Output the (X, Y) coordinate of the center of the cell containing the given text.  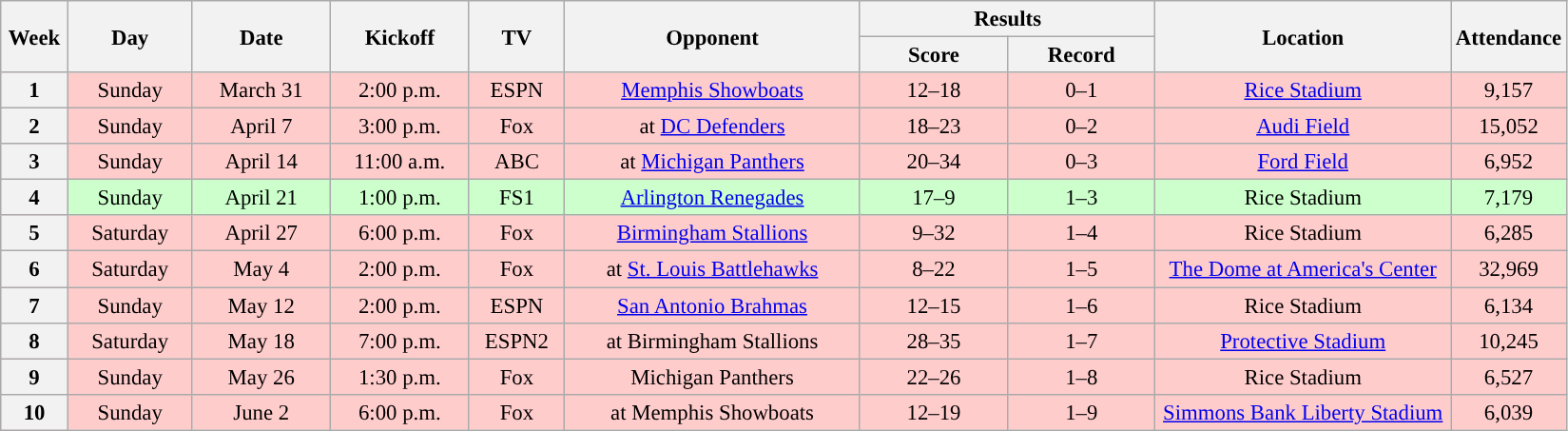
7 (34, 305)
6,039 (1509, 412)
2 (34, 127)
ABC (517, 162)
May 12 (261, 305)
May 4 (261, 269)
32,969 (1509, 269)
10 (34, 412)
12–18 (934, 90)
1–6 (1082, 305)
June 2 (261, 412)
TV (517, 36)
6,285 (1509, 233)
Score (934, 55)
7:00 p.m. (400, 341)
Record (1082, 55)
San Antonio Brahmas (713, 305)
April 7 (261, 127)
9 (34, 377)
April 27 (261, 233)
Results (1008, 19)
at DC Defenders (713, 127)
at Birmingham Stallions (713, 341)
6,952 (1509, 162)
Location (1303, 36)
Audi Field (1303, 127)
10,245 (1509, 341)
1–3 (1082, 198)
Michigan Panthers (713, 377)
1–8 (1082, 377)
1–4 (1082, 233)
1:00 p.m. (400, 198)
20–34 (934, 162)
at Memphis Showboats (713, 412)
May 18 (261, 341)
Attendance (1509, 36)
Ford Field (1303, 162)
May 26 (261, 377)
28–35 (934, 341)
Week (34, 36)
1:30 p.m. (400, 377)
9,157 (1509, 90)
Simmons Bank Liberty Stadium (1303, 412)
Arlington Renegades (713, 198)
8 (34, 341)
8–22 (934, 269)
7,179 (1509, 198)
3:00 p.m. (400, 127)
April 21 (261, 198)
22–26 (934, 377)
April 14 (261, 162)
at Michigan Panthers (713, 162)
1–5 (1082, 269)
March 31 (261, 90)
1 (34, 90)
Memphis Showboats (713, 90)
6,134 (1509, 305)
FS1 (517, 198)
11:00 a.m. (400, 162)
15,052 (1509, 127)
Day (129, 36)
1–9 (1082, 412)
4 (34, 198)
5 (34, 233)
Opponent (713, 36)
1–7 (1082, 341)
3 (34, 162)
18–23 (934, 127)
0–2 (1082, 127)
Kickoff (400, 36)
17–9 (934, 198)
0–1 (1082, 90)
12–15 (934, 305)
ESPN2 (517, 341)
Birmingham Stallions (713, 233)
The Dome at America's Center (1303, 269)
6 (34, 269)
0–3 (1082, 162)
6,527 (1509, 377)
Protective Stadium (1303, 341)
at St. Louis Battlehawks (713, 269)
12–19 (934, 412)
Date (261, 36)
9–32 (934, 233)
